Capture the cell that displays the provided text and extract its [X, Y] central coordinate. 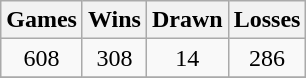
608 [42, 58]
308 [114, 58]
Games [42, 20]
Losses [267, 20]
Drawn [187, 20]
286 [267, 58]
14 [187, 58]
Wins [114, 20]
